Pinpoint the cell where the given text exists, returning its (X, Y) midpoint coordinate. 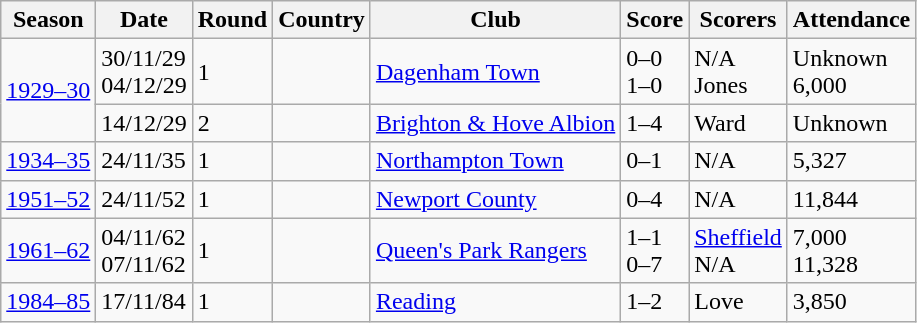
Score (655, 20)
3,850 (851, 302)
24/11/52 (144, 199)
Brighton & Hove Albion (495, 123)
Attendance (851, 20)
Unknown (851, 123)
Round (232, 20)
0–01–0 (655, 72)
Scorers (738, 20)
5,327 (851, 161)
2 (232, 123)
1984–85 (48, 302)
Love (738, 302)
17/11/84 (144, 302)
1–10–7 (655, 250)
11,844 (851, 199)
Ward (738, 123)
SheffieldN/A (738, 250)
14/12/29 (144, 123)
30/11/2904/12/29 (144, 72)
1951–52 (48, 199)
Club (495, 20)
N/AJones (738, 72)
1961–62 (48, 250)
Reading (495, 302)
7,00011,328 (851, 250)
Newport County (495, 199)
1–4 (655, 123)
Northampton Town (495, 161)
Date (144, 20)
04/11/6207/11/62 (144, 250)
1934–35 (48, 161)
24/11/35 (144, 161)
1929–30 (48, 90)
Season (48, 20)
0–4 (655, 199)
Unknown6,000 (851, 72)
Country (322, 20)
0–1 (655, 161)
Queen's Park Rangers (495, 250)
1–2 (655, 302)
Dagenham Town (495, 72)
